Locate the cell with the specified text and output its [x, y] center coordinate. 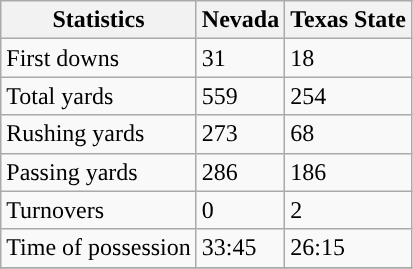
Passing yards [99, 172]
Texas State [348, 20]
Turnovers [99, 210]
31 [240, 58]
First downs [99, 58]
26:15 [348, 248]
273 [240, 134]
186 [348, 172]
254 [348, 96]
68 [348, 134]
Nevada [240, 20]
Rushing yards [99, 134]
2 [348, 210]
Time of possession [99, 248]
18 [348, 58]
286 [240, 172]
559 [240, 96]
0 [240, 210]
33:45 [240, 248]
Total yards [99, 96]
Statistics [99, 20]
